Identify which cell holds the provided text, then report its (X, Y) central coordinate. 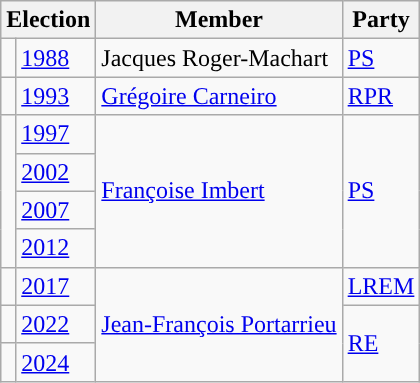
RPR (381, 96)
Grégoire Carneiro (219, 96)
1988 (56, 58)
1997 (56, 134)
Party (381, 20)
Françoise Imbert (219, 191)
LREM (381, 286)
Jean-François Portarrieu (219, 324)
Member (219, 20)
2017 (56, 286)
2012 (56, 248)
2024 (56, 362)
2022 (56, 324)
2002 (56, 172)
Jacques Roger-Machart (219, 58)
RE (381, 343)
2007 (56, 210)
1993 (56, 96)
Election (48, 20)
